Find where the given text appears and provide that cell's center as [X, Y] coordinate. 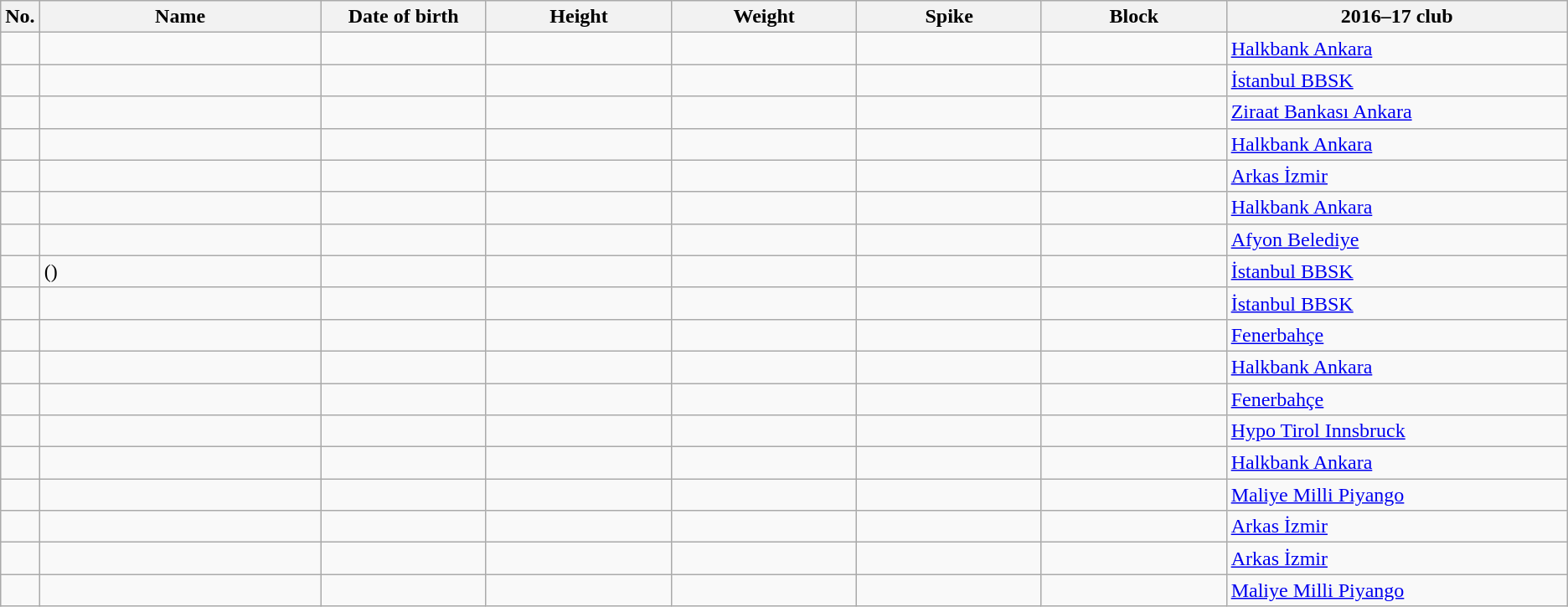
Block [1134, 17]
Hypo Tirol Innsbruck [1397, 431]
Name [180, 17]
2016–17 club [1397, 17]
Date of birth [404, 17]
Afyon Belediye [1397, 239]
Spike [950, 17]
Height [578, 17]
Weight [764, 17]
No. [20, 17]
Ziraat Bankası Ankara [1397, 112]
() [180, 271]
